Return the [x, y] coordinate for the center point of the cell that contains the specified text.  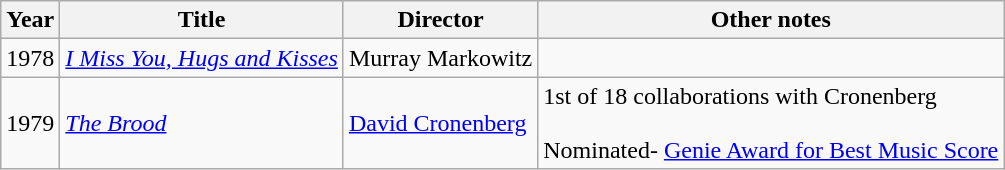
1st of 18 collaborations with CronenbergNominated- Genie Award for Best Music Score [771, 123]
Title [202, 20]
1979 [30, 123]
I Miss You, Hugs and Kisses [202, 58]
The Brood [202, 123]
Director [440, 20]
Year [30, 20]
1978 [30, 58]
Murray Markowitz [440, 58]
Other notes [771, 20]
David Cronenberg [440, 123]
